Capture the cell that displays the provided text and extract its [x, y] central coordinate. 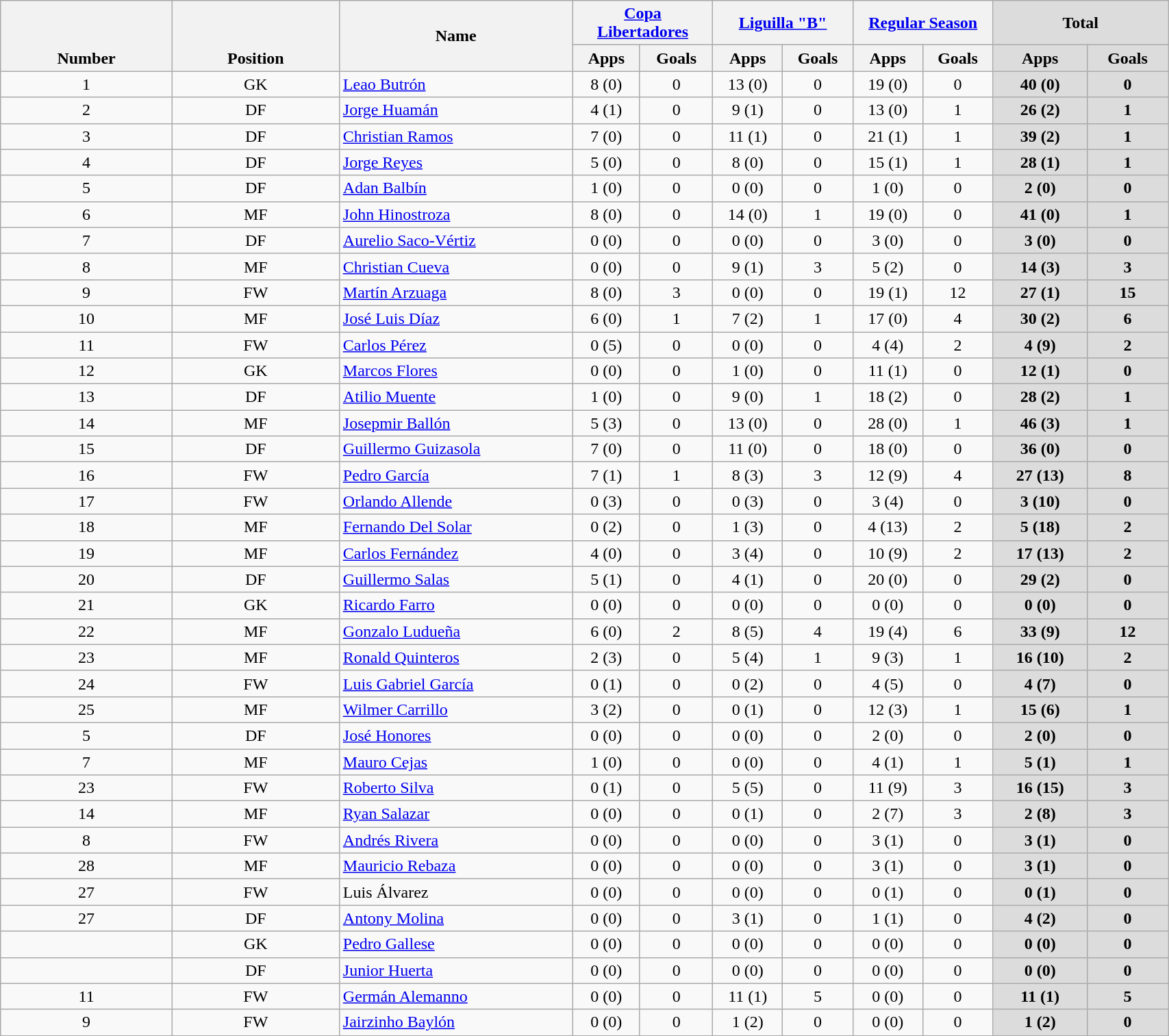
18 [86, 527]
8 (3) [748, 475]
Luis Álvarez [456, 892]
14 (0) [748, 214]
Ryan Salazar [456, 814]
11 (0) [748, 449]
Position [255, 36]
John Hinostroza [456, 214]
10 (9) [888, 553]
Martín Arzuaga [456, 292]
40 (0) [1040, 84]
41 (0) [1040, 214]
28 (2) [1040, 397]
20 (0) [888, 579]
Guillermo Salas [456, 579]
Orlando Allende [456, 501]
Jorge Reyes [456, 162]
29 (2) [1040, 579]
33 (9) [1040, 631]
Junior Huerta [456, 970]
Atilio Muente [456, 397]
5 (4) [748, 657]
Roberto Silva [456, 788]
3 (2) [606, 709]
7 (2) [748, 318]
17 [86, 501]
4 (13) [888, 527]
Marcos Flores [456, 371]
19 (4) [888, 631]
0 (5) [606, 344]
28 (1) [1040, 162]
15 (1) [888, 162]
5 (18) [1040, 527]
14 (3) [1040, 266]
5 (3) [606, 423]
16 (10) [1040, 657]
Mauricio Rebaza [456, 866]
19 [86, 553]
José Honores [456, 735]
30 (2) [1040, 318]
27 (13) [1040, 475]
20 [86, 579]
4 (9) [1040, 344]
Mauro Cejas [456, 762]
4 (4) [888, 344]
4 (0) [606, 553]
Germán Alemanno [456, 996]
16 [86, 475]
12 (3) [888, 709]
25 [86, 709]
Regular Season [923, 23]
4 (2) [1040, 918]
5 (0) [606, 162]
26 (2) [1040, 110]
Carlos Fernández [456, 553]
1 (1) [888, 918]
5 (2) [888, 266]
Fernando Del Solar [456, 527]
36 (0) [1040, 449]
Aurelio Saco-Vértiz [456, 240]
2 (8) [1040, 814]
2 (7) [888, 814]
Number [86, 36]
Liguilla "B" [783, 23]
27 (1) [1040, 292]
Ricardo Farro [456, 605]
9 (0) [748, 397]
Ronald Quinteros [456, 657]
19 (1) [888, 292]
Christian Cueva [456, 266]
18 (2) [888, 397]
15 (6) [1040, 709]
Jairzinho Baylón [456, 1022]
Gonzalo Ludueña [456, 631]
18 (0) [888, 449]
José Luis Díaz [456, 318]
Antony Molina [456, 918]
7 (1) [606, 475]
Jorge Huamán [456, 110]
10 [86, 318]
17 (0) [888, 318]
Andrés Rivera [456, 840]
Total [1081, 23]
16 (15) [1040, 788]
Guillermo Guizasola [456, 449]
28 (0) [888, 423]
28 [86, 866]
11 (9) [888, 788]
Pedro García [456, 475]
1 (3) [748, 527]
22 [86, 631]
Josepmir Ballón [456, 423]
Christian Ramos [456, 136]
9 (3) [888, 657]
5 (5) [748, 788]
46 (3) [1040, 423]
Leao Butrón [456, 84]
Carlos Pérez [456, 344]
4 (5) [888, 683]
24 [86, 683]
12 (9) [888, 475]
13 [86, 397]
8 (5) [748, 631]
3 (10) [1040, 501]
Adan Balbín [456, 188]
Name [456, 36]
39 (2) [1040, 136]
Wilmer Carrillo [456, 709]
12 (1) [1040, 371]
21 [86, 605]
17 (13) [1040, 553]
21 (1) [888, 136]
Pedro Gallese [456, 944]
2 (3) [606, 657]
Luis Gabriel García [456, 683]
4 (7) [1040, 683]
Copa Libertadores [642, 23]
